Identify which cell holds the provided text, then report its [X, Y] central coordinate. 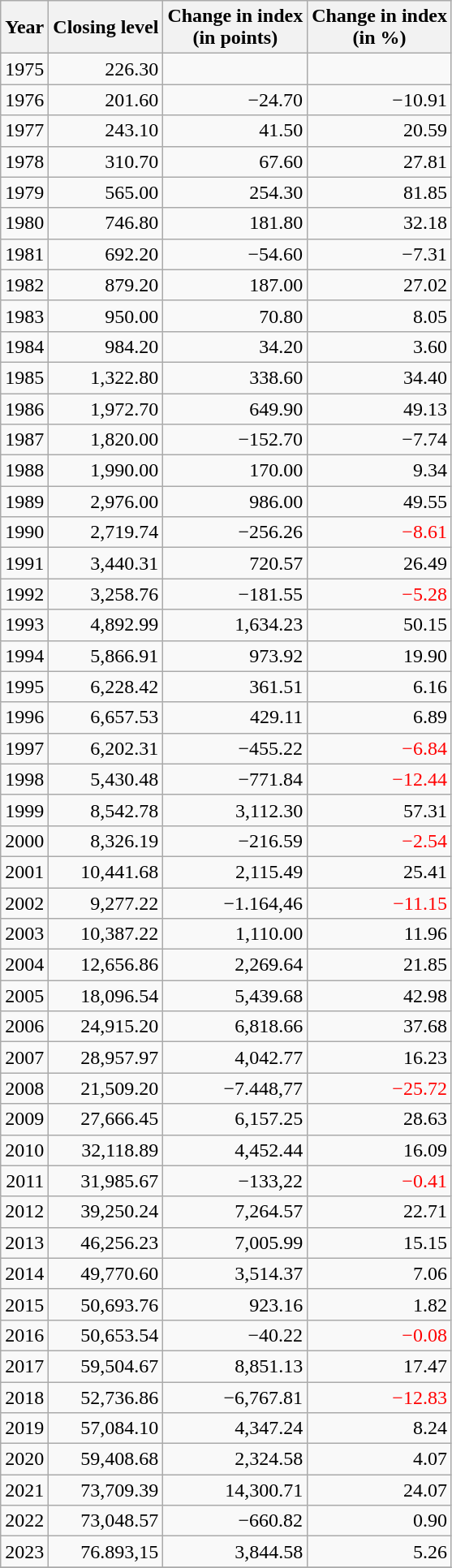
73,709.39 [105, 1490]
2022 [24, 1521]
41.50 [235, 131]
−1.164,46 [235, 903]
692.20 [105, 254]
1975 [24, 69]
−133,22 [235, 1181]
14,300.71 [235, 1490]
6,202.31 [105, 748]
7,005.99 [235, 1243]
70.80 [235, 316]
37.68 [380, 1027]
−6,767.81 [235, 1397]
−181.55 [235, 594]
1980 [24, 223]
Change in index(in points) [235, 28]
1,322.80 [105, 377]
8.05 [380, 316]
4,892.99 [105, 625]
2008 [24, 1088]
1990 [24, 532]
1,634.23 [235, 625]
32,118.89 [105, 1150]
986.00 [235, 502]
720.57 [235, 563]
19.90 [380, 656]
50,693.76 [105, 1304]
3,844.58 [235, 1552]
16.23 [380, 1058]
−455.22 [235, 748]
59,504.67 [105, 1366]
−12.83 [380, 1397]
50.15 [380, 625]
26.49 [380, 563]
1977 [24, 131]
18,096.54 [105, 996]
973.92 [235, 656]
6.16 [380, 687]
5,430.48 [105, 779]
1998 [24, 779]
201.60 [105, 100]
34.20 [235, 347]
4.07 [380, 1459]
6,818.66 [235, 1027]
Change in index(in %) [380, 28]
2016 [24, 1335]
950.00 [105, 316]
50,653.54 [105, 1335]
6,157.25 [235, 1119]
57,084.10 [105, 1428]
2021 [24, 1490]
2013 [24, 1243]
5,439.68 [235, 996]
2005 [24, 996]
2002 [24, 903]
24.07 [380, 1490]
34.40 [380, 377]
−7.74 [380, 440]
12,656.86 [105, 965]
−11.15 [380, 903]
2,115.49 [235, 872]
2001 [24, 872]
226.30 [105, 69]
25.41 [380, 872]
−0.41 [380, 1181]
−152.70 [235, 440]
1988 [24, 471]
−7.448,77 [235, 1088]
−10.91 [380, 100]
565.00 [105, 192]
1987 [24, 440]
49.55 [380, 502]
39,250.24 [105, 1212]
254.30 [235, 192]
4,042.77 [235, 1058]
7.06 [380, 1273]
−0.08 [380, 1335]
0.90 [380, 1521]
76.893,15 [105, 1552]
2007 [24, 1058]
5.26 [380, 1552]
6.89 [380, 717]
1979 [24, 192]
4,452.44 [235, 1150]
181.80 [235, 223]
338.60 [235, 377]
8,851.13 [235, 1366]
923.16 [235, 1304]
746.80 [105, 223]
2010 [24, 1150]
170.00 [235, 471]
6,228.42 [105, 687]
81.85 [380, 192]
2023 [24, 1552]
9.34 [380, 471]
2020 [24, 1459]
1,820.00 [105, 440]
2012 [24, 1212]
−25.72 [380, 1088]
Closing level [105, 28]
−660.82 [235, 1521]
3,514.37 [235, 1273]
1,990.00 [105, 471]
2000 [24, 841]
−54.60 [235, 254]
879.20 [105, 285]
429.11 [235, 717]
−5.28 [380, 594]
243.10 [105, 131]
2004 [24, 965]
1993 [24, 625]
361.51 [235, 687]
3,440.31 [105, 563]
27.81 [380, 162]
2015 [24, 1304]
−12.44 [380, 779]
2017 [24, 1366]
−771.84 [235, 779]
2011 [24, 1181]
28,957.97 [105, 1058]
1992 [24, 594]
3,112.30 [235, 810]
2014 [24, 1273]
73,048.57 [105, 1521]
46,256.23 [105, 1243]
1978 [24, 162]
57.31 [380, 810]
1994 [24, 656]
31,985.67 [105, 1181]
24,915.20 [105, 1027]
2003 [24, 934]
310.70 [105, 162]
42.98 [380, 996]
2009 [24, 1119]
−24.70 [235, 100]
4,347.24 [235, 1428]
2018 [24, 1397]
2,269.64 [235, 965]
649.90 [235, 408]
2006 [24, 1027]
8,326.19 [105, 841]
1991 [24, 563]
1997 [24, 748]
27,666.45 [105, 1119]
1.82 [380, 1304]
−7.31 [380, 254]
2,719.74 [105, 532]
1986 [24, 408]
1999 [24, 810]
984.20 [105, 347]
59,408.68 [105, 1459]
−8.61 [380, 532]
1981 [24, 254]
49,770.60 [105, 1273]
2019 [24, 1428]
2,976.00 [105, 502]
20.59 [380, 131]
−256.26 [235, 532]
67.60 [235, 162]
16.09 [380, 1150]
32.18 [380, 223]
187.00 [235, 285]
7,264.57 [235, 1212]
6,657.53 [105, 717]
3,258.76 [105, 594]
15.15 [380, 1243]
1,110.00 [235, 934]
2,324.58 [235, 1459]
22.71 [380, 1212]
1996 [24, 717]
3.60 [380, 347]
27.02 [380, 285]
17.47 [380, 1366]
5,866.91 [105, 656]
1982 [24, 285]
10,441.68 [105, 872]
52,736.86 [105, 1397]
1984 [24, 347]
−40.22 [235, 1335]
1989 [24, 502]
1983 [24, 316]
8,542.78 [105, 810]
9,277.22 [105, 903]
−216.59 [235, 841]
1,972.70 [105, 408]
21.85 [380, 965]
−2.54 [380, 841]
−6.84 [380, 748]
11.96 [380, 934]
10,387.22 [105, 934]
1995 [24, 687]
28.63 [380, 1119]
21,509.20 [105, 1088]
1976 [24, 100]
1985 [24, 377]
8.24 [380, 1428]
Year [24, 28]
49.13 [380, 408]
